Provide the (x, y) coordinate of the cell's center where the given text is located.  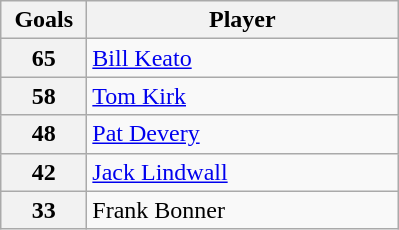
65 (44, 58)
48 (44, 134)
Jack Lindwall (242, 172)
42 (44, 172)
Pat Devery (242, 134)
Bill Keato (242, 58)
Tom Kirk (242, 96)
Player (242, 20)
33 (44, 210)
Goals (44, 20)
58 (44, 96)
Frank Bonner (242, 210)
